Find where the given text appears and provide that cell's center as (X, Y) coordinate. 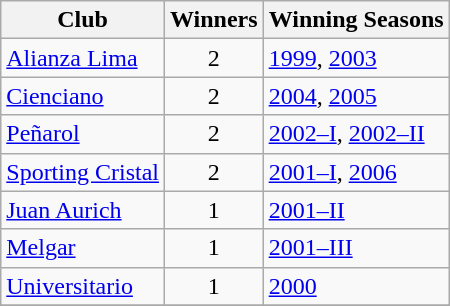
Club (83, 20)
Melgar (83, 248)
2001–III (356, 248)
2001–II (356, 210)
2001–I, 2006 (356, 172)
1999, 2003 (356, 58)
Alianza Lima (83, 58)
Sporting Cristal (83, 172)
Cienciano (83, 96)
Winners (214, 20)
2004, 2005 (356, 96)
Winning Seasons (356, 20)
Universitario (83, 286)
2002–I, 2002–II (356, 134)
Juan Aurich (83, 210)
Peñarol (83, 134)
2000 (356, 286)
